For the text-containing cell, return its midpoint in (x, y) coordinate format. 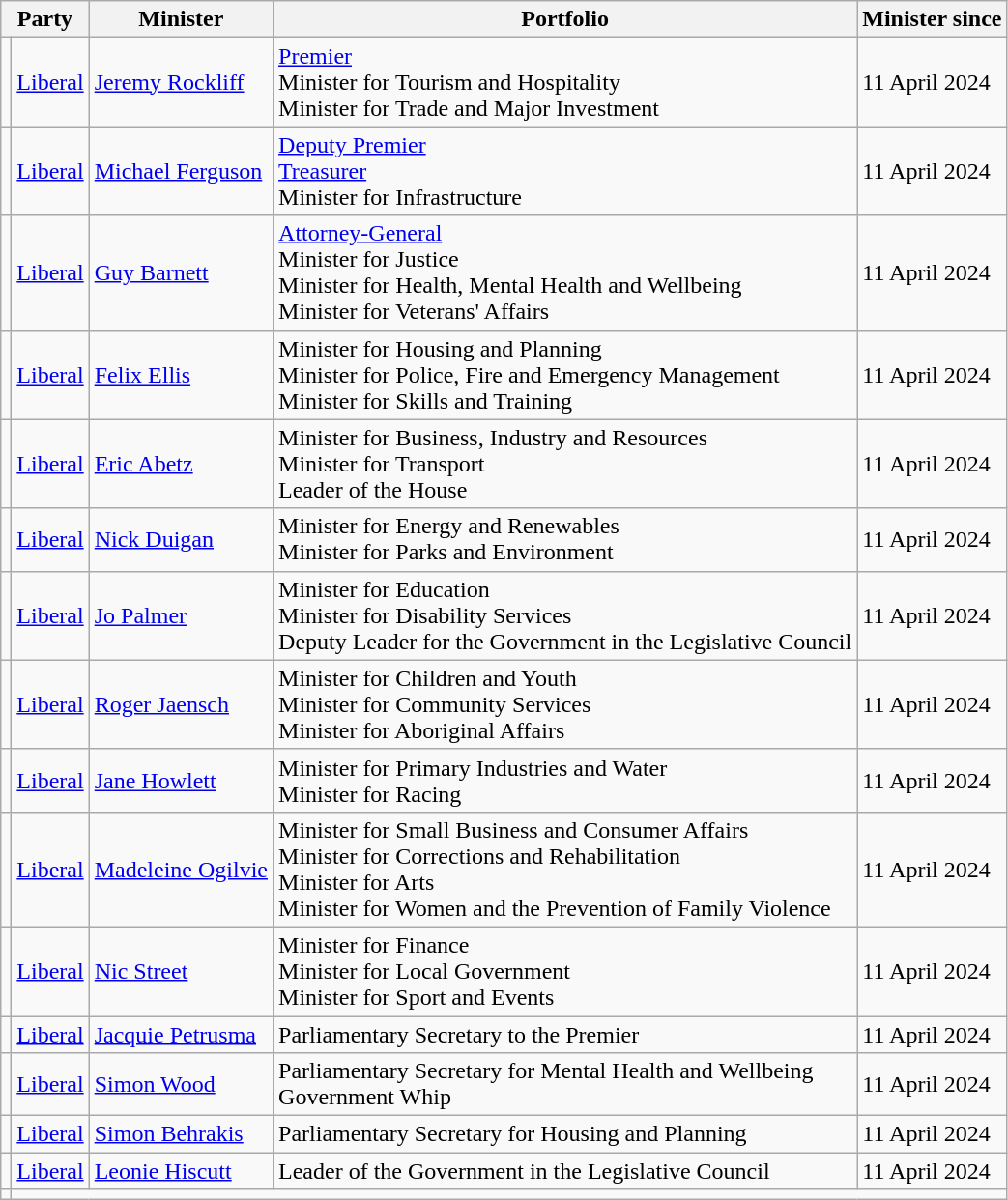
Minister for EducationMinister for Disability ServicesDeputy Leader for the Government in the Legislative Council (565, 615)
Minister for Children and YouthMinister for Community ServicesMinister for Aboriginal Affairs (565, 704)
Party (44, 19)
Simon Wood (181, 1084)
Nic Street (181, 971)
Minister (181, 19)
Nick Duigan (181, 539)
Parliamentary Secretary to the Premier (565, 1035)
Minister for Housing and PlanningMinister for Police, Fire and Emergency ManagementMinister for Skills and Training (565, 375)
Deputy PremierTreasurerMinister for Infrastructure (565, 171)
Jo Palmer (181, 615)
Minister for FinanceMinister for Local GovernmentMinister for Sport and Events (565, 971)
Portfolio (565, 19)
Jacquie Petrusma (181, 1035)
Minister for Energy and RenewablesMinister for Parks and Environment (565, 539)
Simon Behrakis (181, 1134)
Madeleine Ogilvie (181, 870)
Jeremy Rockliff (181, 82)
Minister for Primary Industries and WaterMinister for Racing (565, 781)
Minister since (932, 19)
Parliamentary Secretary for Housing and Planning (565, 1134)
Parliamentary Secretary for Mental Health and WellbeingGovernment Whip (565, 1084)
Eric Abetz (181, 464)
Guy Barnett (181, 272)
Minister for Business, Industry and ResourcesMinister for TransportLeader of the House (565, 464)
Roger Jaensch (181, 704)
Attorney-GeneralMinister for JusticeMinister for Health, Mental Health and WellbeingMinister for Veterans' Affairs (565, 272)
Leader of the Government in the Legislative Council (565, 1171)
Michael Ferguson (181, 171)
PremierMinister for Tourism and HospitalityMinister for Trade and Major Investment (565, 82)
Felix Ellis (181, 375)
Jane Howlett (181, 781)
Leonie Hiscutt (181, 1171)
